Find where the given text appears and provide that cell's center as [x, y] coordinate. 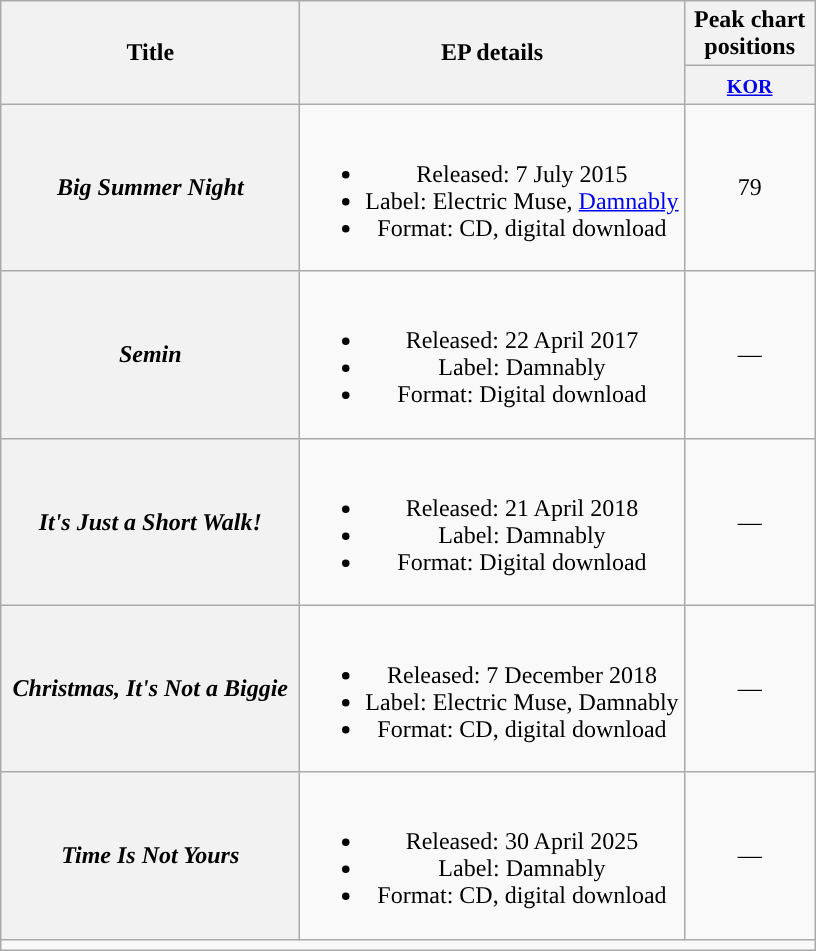
KOR [750, 85]
Released: 22 April 2017Label: DamnablyFormat: Digital download [492, 354]
Released: 21 April 2018Label: DamnablyFormat: Digital download [492, 522]
Released: 30 April 2025Label: DamnablyFormat: CD, digital download [492, 856]
Time Is Not Yours [150, 856]
Semin [150, 354]
Christmas, It's Not a Biggie [150, 688]
Released: 7 July 2015Label: Electric Muse, DamnablyFormat: CD, digital download [492, 188]
Peak chart positions [750, 34]
Released: 7 December 2018Label: Electric Muse, DamnablyFormat: CD, digital download [492, 688]
EP details [492, 52]
It's Just a Short Walk! [150, 522]
Big Summer Night [150, 188]
79 [750, 188]
Title [150, 52]
